Locate the cell with the specified text and output its [x, y] center coordinate. 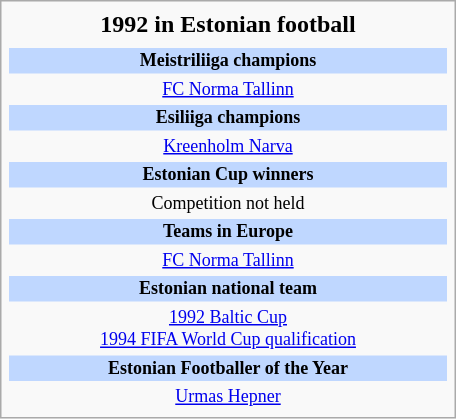
1992 Baltic Cup1994 FIFA World Cup qualification [228, 329]
Urmas Hepner [228, 397]
Estonian Footballer of the Year [228, 369]
Kreenholm Narva [228, 147]
Estonian national team [228, 289]
Competition not held [228, 204]
Estonian Cup winners [228, 175]
Teams in Europe [228, 232]
1992 in Estonian football [228, 24]
Meistriliiga champions [228, 61]
Esiliiga champions [228, 118]
